Output the [X, Y] coordinate of the center of the cell containing the given text.  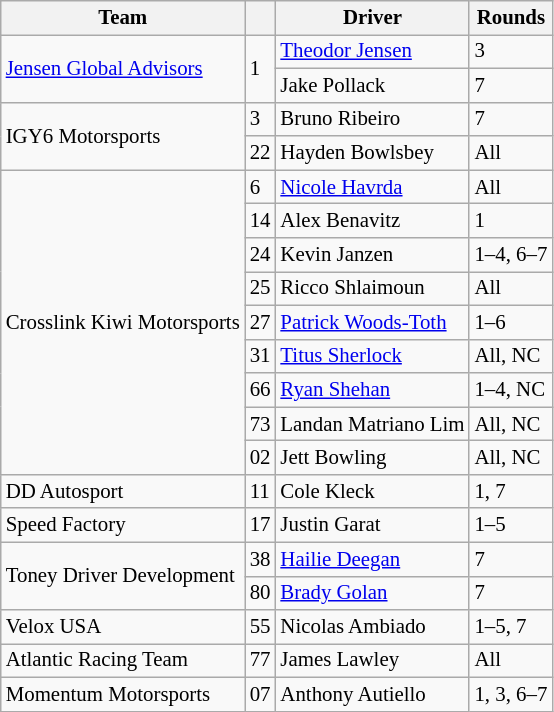
1, 7 [510, 491]
Jake Pollack [372, 85]
Cole Kleck [372, 491]
Ricco Shlaimoun [372, 288]
Anthony Autiello [372, 695]
38 [260, 559]
Titus Sherlock [372, 356]
1–5, 7 [510, 627]
07 [260, 695]
Driver [372, 18]
Patrick Woods-Toth [372, 322]
Theodor Jensen [372, 51]
22 [260, 153]
Bruno Ribeiro [372, 119]
24 [260, 255]
IGY6 Motorsports [123, 136]
Velox USA [123, 627]
02 [260, 458]
14 [260, 221]
Momentum Motorsports [123, 695]
77 [260, 661]
Brady Golan [372, 593]
1–4, 6–7 [510, 255]
Jett Bowling [372, 458]
Justin Garat [372, 525]
25 [260, 288]
Speed Factory [123, 525]
1–5 [510, 525]
73 [260, 424]
17 [260, 525]
55 [260, 627]
Kevin Janzen [372, 255]
Nicolas Ambiado [372, 627]
Nicole Havrda [372, 187]
1–6 [510, 322]
80 [260, 593]
6 [260, 187]
Ryan Shehan [372, 390]
Atlantic Racing Team [123, 661]
Hailie Deegan [372, 559]
31 [260, 356]
27 [260, 322]
11 [260, 491]
DD Autosport [123, 491]
James Lawley [372, 661]
Crosslink Kiwi Motorsports [123, 322]
Hayden Bowlsbey [372, 153]
Toney Driver Development [123, 576]
Rounds [510, 18]
66 [260, 390]
Alex Benavitz [372, 221]
1–4, NC [510, 390]
Landan Matriano Lim [372, 424]
Jensen Global Advisors [123, 68]
Team [123, 18]
1, 3, 6–7 [510, 695]
